For the text-containing cell, return its midpoint in (X, Y) coordinate format. 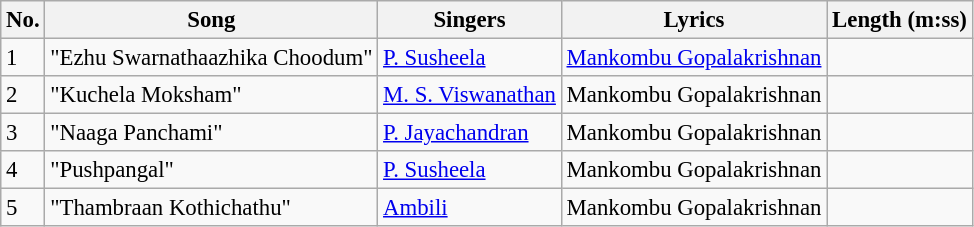
3 (23, 133)
M. S. Viswanathan (470, 95)
4 (23, 170)
Singers (470, 20)
5 (23, 208)
Song (212, 20)
No. (23, 20)
"Kuchela Moksham" (212, 95)
1 (23, 58)
"Thambraan Kothichathu" (212, 208)
"Naaga Panchami" (212, 133)
Length (m:ss) (900, 20)
P. Jayachandran (470, 133)
Lyrics (694, 20)
Ambili (470, 208)
2 (23, 95)
"Ezhu Swarnathaazhika Choodum" (212, 58)
"Pushpangal" (212, 170)
